From the cell containing the given text, extract its center point as [x, y] coordinate. 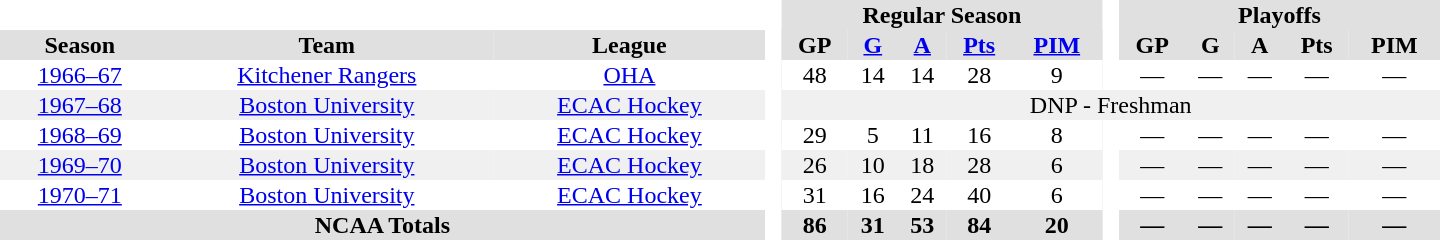
NCAA Totals [382, 225]
11 [923, 135]
24 [923, 195]
Season [80, 45]
84 [979, 225]
86 [814, 225]
48 [814, 75]
29 [814, 135]
9 [1056, 75]
40 [979, 195]
10 [873, 165]
53 [923, 225]
1966–67 [80, 75]
1969–70 [80, 165]
1970–71 [80, 195]
1967–68 [80, 105]
OHA [630, 75]
Kitchener Rangers [327, 75]
DNP - Freshman [1110, 105]
Playoffs [1280, 15]
5 [873, 135]
8 [1056, 135]
1968–69 [80, 135]
26 [814, 165]
League [630, 45]
18 [923, 165]
Regular Season [942, 15]
20 [1056, 225]
Team [327, 45]
